Scan for the cell matching the given text and deliver its (X, Y) coordinate at center. 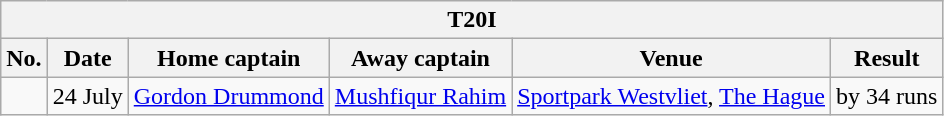
Gordon Drummond (228, 96)
Result (887, 58)
Sportpark Westvliet, The Hague (672, 96)
Home captain (228, 58)
No. (24, 58)
Away captain (420, 58)
Mushfiqur Rahim (420, 96)
Venue (672, 58)
24 July (88, 96)
Date (88, 58)
by 34 runs (887, 96)
T20I (472, 20)
